Determine the (x, y) coordinate at the center of the cell enclosing the given text.  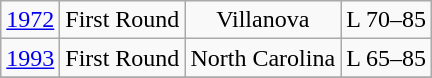
Villanova (263, 20)
1972 (30, 20)
1993 (30, 58)
L 65–85 (386, 58)
North Carolina (263, 58)
L 70–85 (386, 20)
